Output the [X, Y] coordinate of the center of the cell containing the given text.  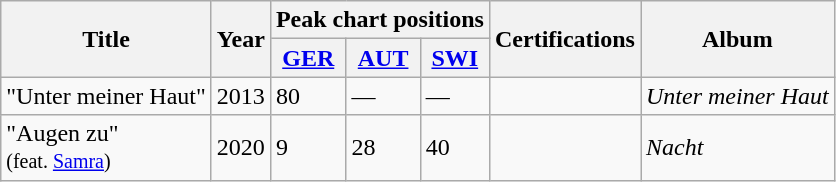
Peak chart positions [380, 20]
Year [240, 39]
2013 [240, 96]
AUT [383, 58]
"Unter meiner Haut" [106, 96]
40 [454, 148]
2020 [240, 148]
Certifications [564, 39]
9 [308, 148]
Album [737, 39]
80 [308, 96]
SWI [454, 58]
Title [106, 39]
Unter meiner Haut [737, 96]
GER [308, 58]
28 [383, 148]
Nacht [737, 148]
"Augen zu"(feat. Samra) [106, 148]
